Search for the cell housing the specified text and yield its (X, Y) center coordinate. 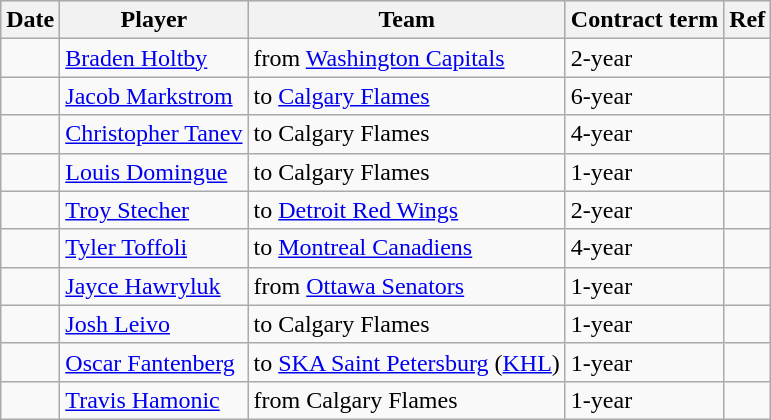
Contract term (644, 20)
from Calgary Flames (406, 400)
Oscar Fantenberg (154, 362)
Jacob Markstrom (154, 96)
Travis Hamonic (154, 400)
from Ottawa Senators (406, 286)
Jayce Hawryluk (154, 286)
to Montreal Canadiens (406, 248)
to Detroit Red Wings (406, 210)
Louis Domingue (154, 172)
Troy Stecher (154, 210)
Tyler Toffoli (154, 248)
Ref (748, 20)
to SKA Saint Petersburg (KHL) (406, 362)
Player (154, 20)
Christopher Tanev (154, 134)
from Washington Capitals (406, 58)
Team (406, 20)
6-year (644, 96)
Date (30, 20)
Braden Holtby (154, 58)
Josh Leivo (154, 324)
